Return (x, y) of the center of cell containing provided text 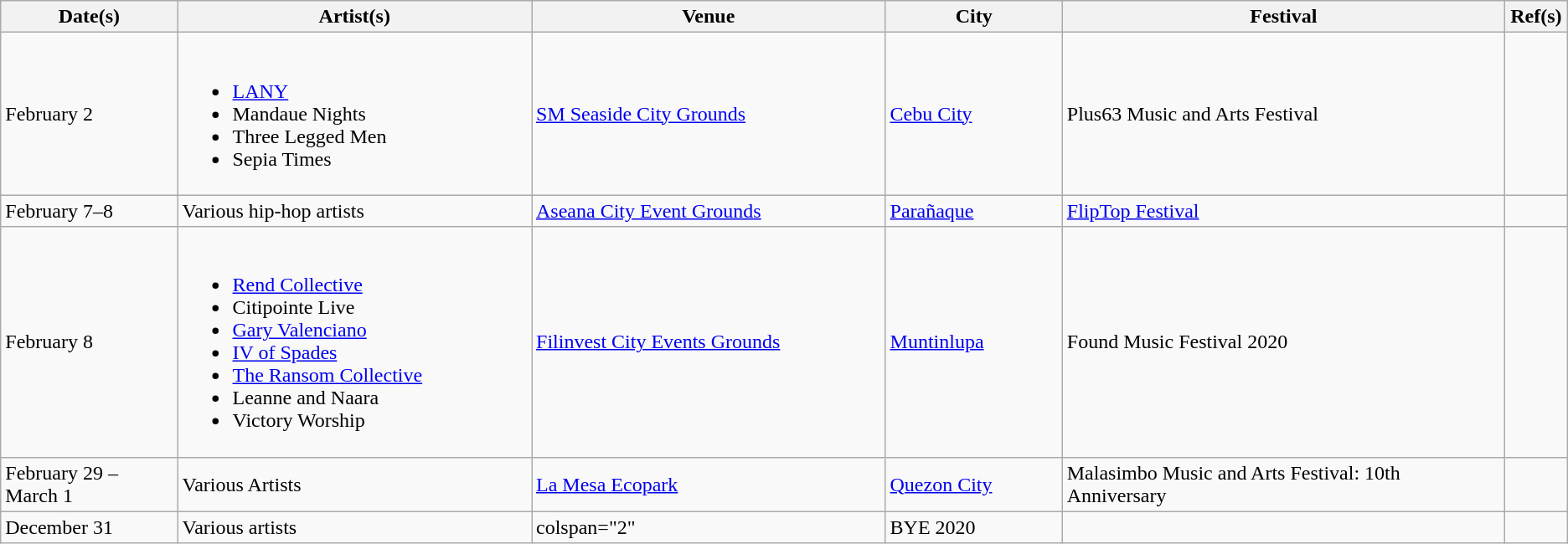
Quezon City (973, 484)
Found Music Festival 2020 (1283, 341)
Cebu City (973, 114)
February 29 – March 1 (89, 484)
February 8 (89, 341)
Venue (709, 17)
Malasimbo Music and Arts Festival: 10th Anniversary (1283, 484)
February 2 (89, 114)
Aseana City Event Grounds (709, 211)
colspan="2" (709, 527)
FlipTop Festival (1283, 211)
City (973, 17)
Artist(s) (355, 17)
Date(s) (89, 17)
Plus63 Music and Arts Festival (1283, 114)
Ref(s) (1536, 17)
Muntinlupa (973, 341)
SM Seaside City Grounds (709, 114)
Rend CollectiveCitipointe LiveGary ValencianoIV of SpadesThe Ransom CollectiveLeanne and NaaraVictory Worship (355, 341)
Various Artists (355, 484)
BYE 2020 (973, 527)
LANYMandaue NightsThree Legged MenSepia Times (355, 114)
February 7–8 (89, 211)
December 31 (89, 527)
Parañaque (973, 211)
La Mesa Ecopark (709, 484)
Various artists (355, 527)
Festival (1283, 17)
Various hip-hop artists (355, 211)
Filinvest City Events Grounds (709, 341)
